Scan for the cell matching the given text and deliver its [X, Y] coordinate at center. 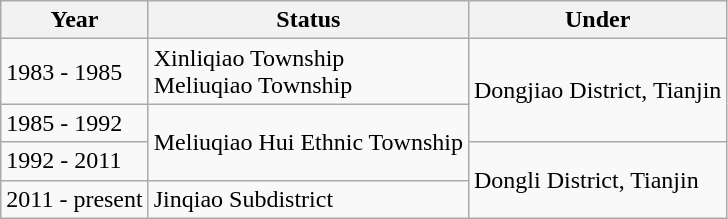
Year [74, 20]
Jinqiao Subdistrict [308, 199]
Under [597, 20]
Dongjiao District, Tianjin [597, 90]
Status [308, 20]
Xinliqiao TownshipMeliuqiao Township [308, 72]
1983 - 1985 [74, 72]
1985 - 1992 [74, 123]
1992 - 2011 [74, 161]
Meliuqiao Hui Ethnic Township [308, 142]
2011 - present [74, 199]
Dongli District, Tianjin [597, 180]
